Scan for the cell matching the given text and deliver its [X, Y] coordinate at center. 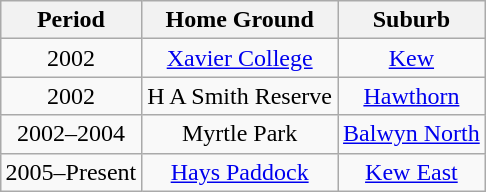
Kew [412, 58]
Suburb [412, 20]
Kew East [412, 172]
Hawthorn [412, 96]
Period [71, 20]
2005–Present [71, 172]
Home Ground [240, 20]
H A Smith Reserve [240, 96]
2002–2004 [71, 134]
Myrtle Park [240, 134]
Xavier College [240, 58]
Hays Paddock [240, 172]
Balwyn North [412, 134]
